Return (X, Y) of the center of cell containing provided text 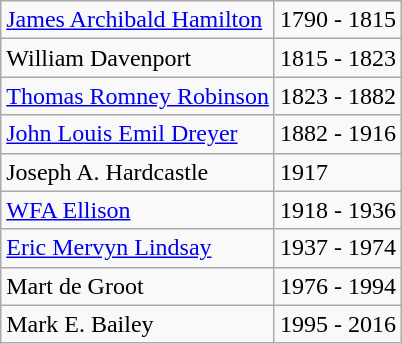
William Davenport (138, 58)
Joseph A. Hardcastle (138, 172)
WFA Ellison (138, 210)
Thomas Romney Robinson (138, 96)
1882 - 1916 (338, 134)
Mart de Groot (138, 286)
John Louis Emil Dreyer (138, 134)
1823 - 1882 (338, 96)
1937 - 1974 (338, 248)
Mark E. Bailey (138, 324)
1918 - 1936 (338, 210)
1917 (338, 172)
1790 - 1815 (338, 20)
James Archibald Hamilton (138, 20)
1995 - 2016 (338, 324)
1815 - 1823 (338, 58)
Eric Mervyn Lindsay (138, 248)
1976 - 1994 (338, 286)
